Provide the [x, y] coordinate of the cell's center where the given text is located.  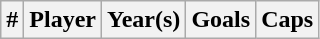
Goals [221, 20]
Caps [288, 20]
# [12, 20]
Player [63, 20]
Year(s) [144, 20]
